Provide the (X, Y) coordinate of the cell's center where the given text is located.  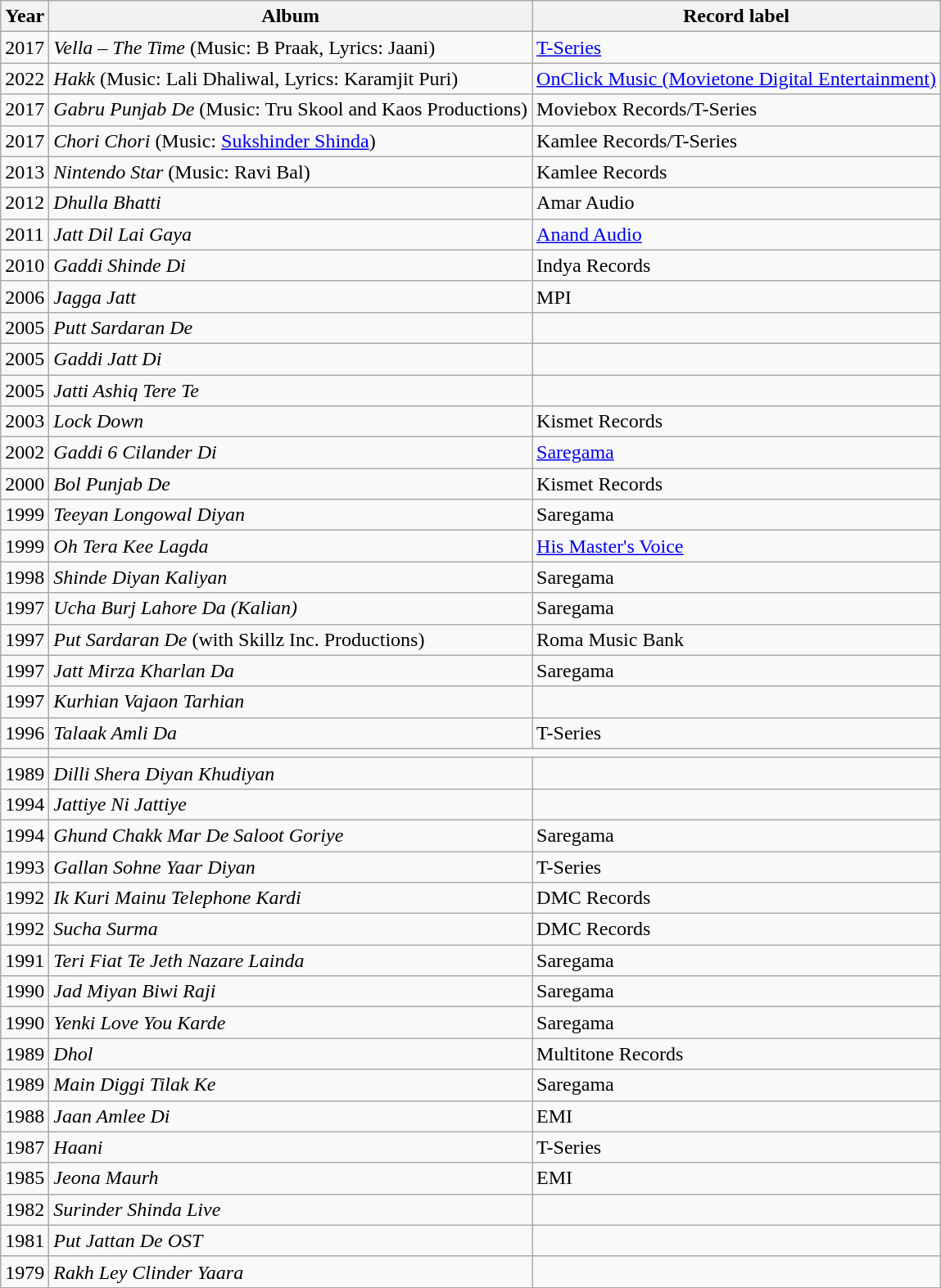
Jeona Maurh (291, 1178)
Multitone Records (737, 1054)
Indya Records (737, 265)
Putt Sardaran De (291, 328)
1996 (25, 733)
Kamlee Records/T-Series (737, 141)
Gaddi Jatt Di (291, 359)
Nintendo Star (Music: Ravi Bal) (291, 172)
Ghund Chakk Mar De Saloot Goriye (291, 835)
Dhulla Bhatti (291, 203)
2022 (25, 79)
Kamlee Records (737, 172)
Ik Kuri Mainu Telephone Kardi (291, 898)
Jattiye Ni Jattiye (291, 804)
Rakh Ley Clinder Yaara (291, 1272)
Jaan Amlee Di (291, 1116)
2011 (25, 234)
Put Sardaran De (with Skillz Inc. Productions) (291, 639)
1982 (25, 1209)
2013 (25, 172)
Talaak Amli Da (291, 733)
Jad Miyan Biwi Raji (291, 992)
1987 (25, 1147)
Oh Tera Kee Lagda (291, 546)
Dhol (291, 1054)
Anand Audio (737, 234)
Roma Music Bank (737, 639)
1991 (25, 960)
Ucha Burj Lahore Da (Kalian) (291, 608)
1993 (25, 867)
Gabru Punjab De (Music: Tru Skool and Kaos Productions) (291, 110)
Album (291, 16)
2003 (25, 422)
Gaddi Shinde Di (291, 265)
Main Diggi Tilak Ke (291, 1085)
2006 (25, 296)
Amar Audio (737, 203)
MPI (737, 296)
Hakk (Music: Lali Dhaliwal, Lyrics: Karamjit Puri) (291, 79)
Dilli Shera Diyan Khudiyan (291, 773)
2000 (25, 484)
2002 (25, 453)
Yenki Love You Karde (291, 1023)
2010 (25, 265)
2012 (25, 203)
Shinde Diyan Kaliyan (291, 577)
Put Jattan De OST (291, 1241)
1979 (25, 1272)
1988 (25, 1116)
Bol Punjab De (291, 484)
Sucha Surma (291, 929)
Moviebox Records/T-Series (737, 110)
Lock Down (291, 422)
Jatt Mirza Kharlan Da (291, 671)
Year (25, 16)
1985 (25, 1178)
OnClick Music (Movietone Digital Entertainment) (737, 79)
Record label (737, 16)
1981 (25, 1241)
Haani (291, 1147)
Kurhian Vajaon Tarhian (291, 702)
Gallan Sohne Yaar Diyan (291, 867)
Teeyan Longowal Diyan (291, 515)
Surinder Shinda Live (291, 1209)
Gaddi 6 Cilander Di (291, 453)
Jatti Ashiq Tere Te (291, 391)
Jagga Jatt (291, 296)
Vella – The Time (Music: B Praak, Lyrics: Jaani) (291, 47)
His Master's Voice (737, 546)
Jatt Dil Lai Gaya (291, 234)
Chori Chori (Music: Sukshinder Shinda) (291, 141)
1998 (25, 577)
Teri Fiat Te Jeth Nazare Lainda (291, 960)
